Find where the given text appears and provide that cell's center as (X, Y) coordinate. 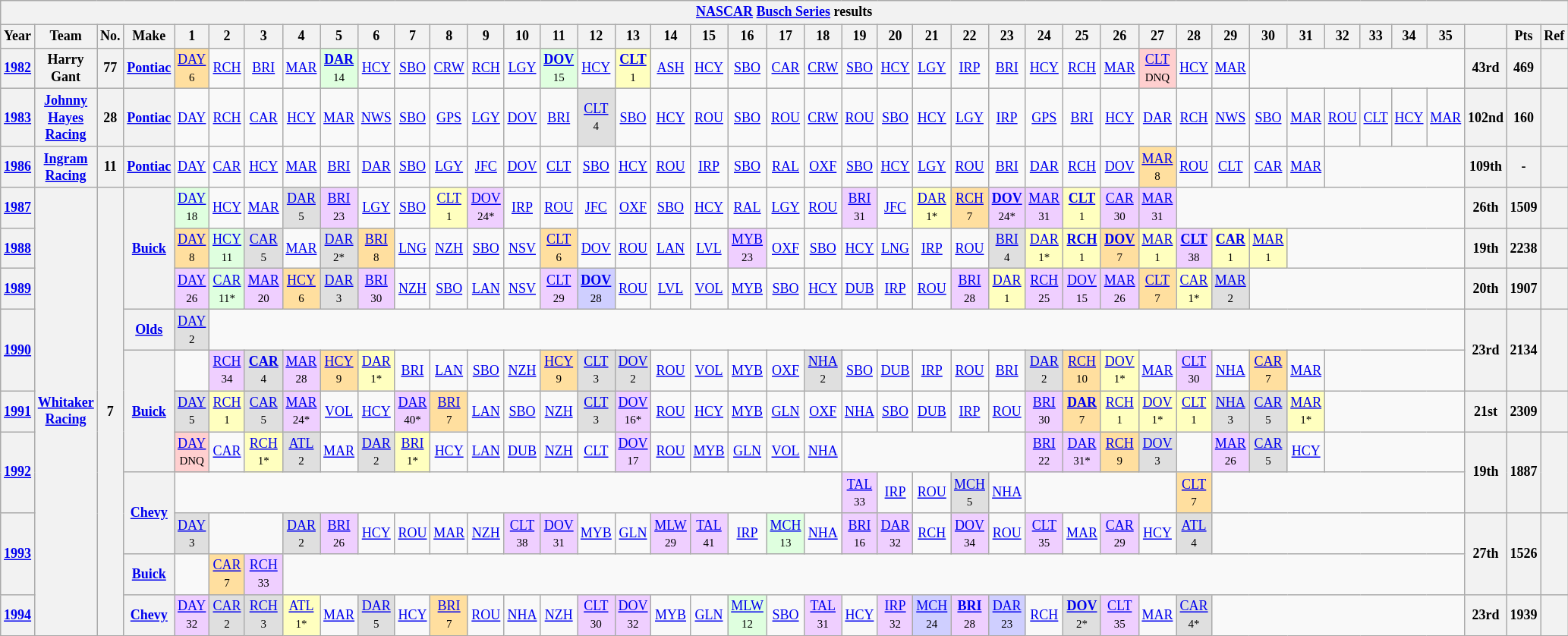
1982 (18, 68)
DOV3 (1157, 452)
469 (1524, 68)
DOV28 (596, 289)
27th (1486, 554)
Make (149, 36)
4 (301, 36)
5 (339, 36)
DAR1 (1006, 289)
MYB23 (747, 248)
DOV2 (633, 370)
DAY3 (192, 534)
RCH25 (1044, 289)
BRI16 (860, 534)
1 (192, 36)
No. (111, 36)
33 (1375, 36)
Harry Gant (65, 68)
MAR24* (301, 411)
1987 (18, 208)
29 (1230, 36)
19 (860, 36)
6 (376, 36)
TAL31 (823, 615)
DOV2* (1082, 615)
Year (18, 36)
NHA3 (1230, 411)
25 (1082, 36)
NHA2 (823, 370)
26 (1119, 36)
CAR4* (1195, 615)
Ingram Racing (65, 167)
20 (896, 36)
43rd (1486, 68)
MCH5 (970, 493)
BRI22 (1044, 452)
2238 (1524, 248)
CLT6 (559, 248)
160 (1524, 118)
RCH1* (263, 452)
MAR20 (263, 289)
NASCAR Busch Series results (785, 12)
2 (228, 36)
DAR7 (1082, 411)
DAR40* (413, 411)
31 (1306, 36)
35 (1446, 36)
Ref (1554, 36)
22 (970, 36)
1992 (18, 472)
TAL33 (860, 493)
HCY11 (228, 248)
DAY6 (192, 68)
12 (596, 36)
CAR2 (228, 615)
DAY18 (192, 208)
MCH13 (786, 534)
BRI31 (860, 208)
3 (263, 36)
CLT29 (559, 289)
CAR1* (1195, 289)
Pts (1524, 36)
17 (786, 36)
2309 (1524, 411)
DOV34 (970, 534)
DAR32 (896, 534)
9 (486, 36)
34 (1409, 36)
ATL2 (301, 452)
15 (709, 36)
14 (671, 36)
DOV17 (633, 452)
Team (65, 36)
21 (932, 36)
DOV16* (633, 411)
DAY2 (192, 330)
BRI8 (376, 248)
ASH (671, 68)
DOV31 (559, 534)
CLT4 (596, 118)
RCH3 (263, 615)
MAR8 (1157, 167)
DAY26 (192, 289)
109th (1486, 167)
DAR31* (1082, 452)
1988 (18, 248)
77 (111, 68)
BRI23 (339, 208)
1887 (1524, 472)
1939 (1524, 615)
13 (633, 36)
1983 (18, 118)
DOV7 (1119, 248)
RCH7 (970, 208)
CLTDNQ (1157, 68)
HCY6 (301, 289)
8 (449, 36)
102nd (1486, 118)
21st (1486, 411)
2134 (1524, 351)
DAR2* (339, 248)
1526 (1524, 554)
Whitaker Racing (65, 411)
18 (823, 36)
RCH34 (228, 370)
DAY32 (192, 615)
BRI1* (413, 452)
MAR1* (1306, 411)
Johnny Hayes Racing (65, 118)
BRI26 (339, 534)
1993 (18, 554)
ATL1* (301, 615)
CAR11* (228, 289)
- (1524, 167)
MAR28 (301, 370)
DOV32 (633, 615)
1986 (18, 167)
DAY5 (192, 411)
CAR1 (1230, 248)
1991 (18, 411)
CAR29 (1119, 534)
MAR2 (1230, 289)
10 (522, 36)
20th (1486, 289)
1994 (18, 615)
1989 (18, 289)
RCH10 (1082, 370)
RCH9 (1119, 452)
CAR30 (1119, 208)
DAR14 (339, 68)
ATL4 (1195, 534)
30 (1268, 36)
1509 (1524, 208)
DAR3 (339, 289)
1907 (1524, 289)
IRP32 (896, 615)
MLW29 (671, 534)
16 (747, 36)
32 (1342, 36)
CAR4 (263, 370)
1990 (18, 351)
TAL41 (709, 534)
DAYDNQ (192, 452)
24 (1044, 36)
23 (1006, 36)
BRI4 (1006, 248)
Olds (149, 330)
MLW12 (747, 615)
DAY8 (192, 248)
26th (1486, 208)
DAR23 (1006, 615)
MCH24 (932, 615)
27 (1157, 36)
RCH33 (263, 575)
